Extract the (x, y) coordinate from the center of the cell holding the provided text.  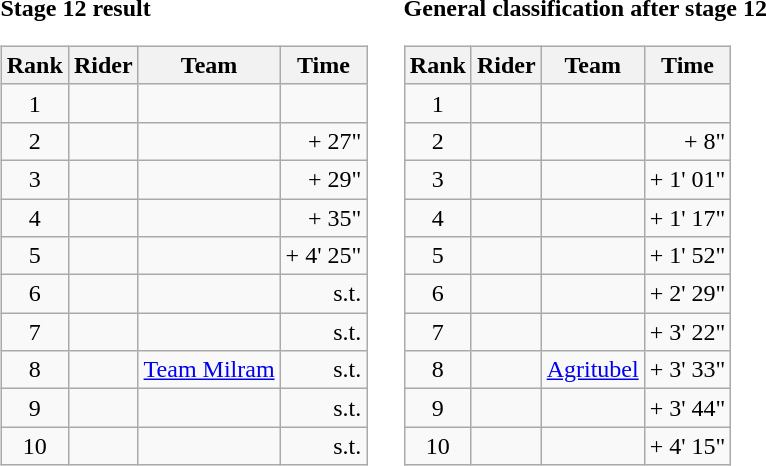
+ 27" (324, 141)
Team Milram (209, 370)
+ 1' 52" (688, 256)
+ 4' 15" (688, 446)
+ 8" (688, 141)
+ 2' 29" (688, 294)
+ 35" (324, 217)
+ 1' 01" (688, 179)
+ 4' 25" (324, 256)
+ 1' 17" (688, 217)
Agritubel (592, 370)
+ 29" (324, 179)
+ 3' 44" (688, 408)
+ 3' 22" (688, 332)
+ 3' 33" (688, 370)
